Find where the given text appears and provide that cell's center as (X, Y) coordinate. 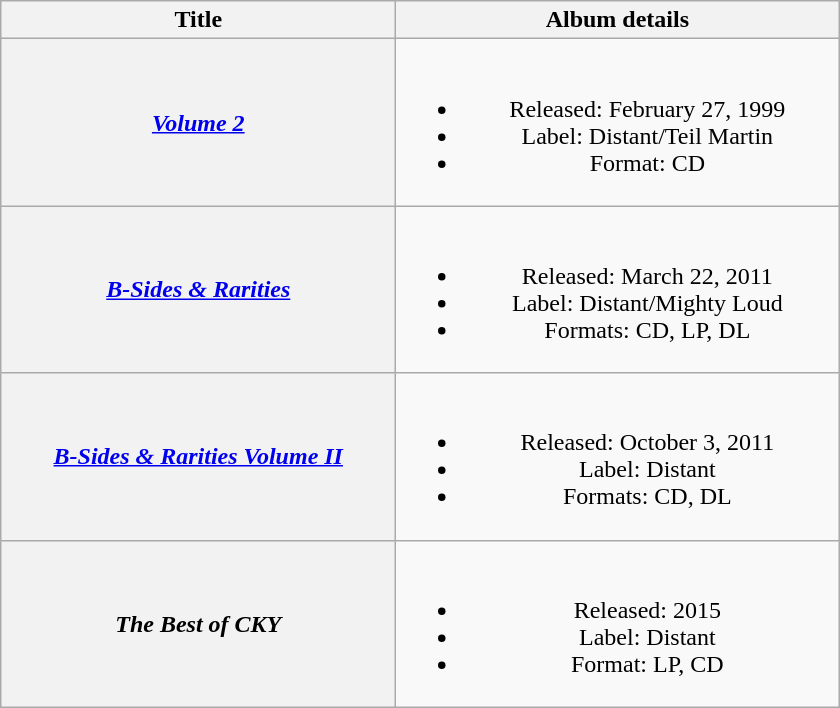
Released: October 3, 2011Label: DistantFormats: CD, DL (618, 456)
Released: 2015Label: DistantFormat: LP, CD (618, 624)
The Best of CKY (198, 624)
Title (198, 20)
B-Sides & Rarities Volume II (198, 456)
B-Sides & Rarities (198, 290)
Album details (618, 20)
Released: March 22, 2011Label: Distant/Mighty LoudFormats: CD, LP, DL (618, 290)
Released: February 27, 1999Label: Distant/Teil MartinFormat: CD (618, 122)
Volume 2 (198, 122)
